From the cell containing the given text, extract its center point as [X, Y] coordinate. 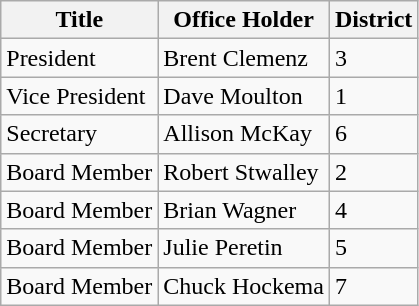
Vice President [80, 96]
6 [373, 134]
Brian Wagner [244, 210]
Brent Clemenz [244, 58]
7 [373, 286]
2 [373, 172]
4 [373, 210]
President [80, 58]
Title [80, 20]
Secretary [80, 134]
3 [373, 58]
Chuck Hockema [244, 286]
Robert Stwalley [244, 172]
Julie Peretin [244, 248]
Office Holder [244, 20]
1 [373, 96]
Dave Moulton [244, 96]
5 [373, 248]
Allison McKay [244, 134]
District [373, 20]
